Output the [x, y] coordinate of the center of the cell containing the given text.  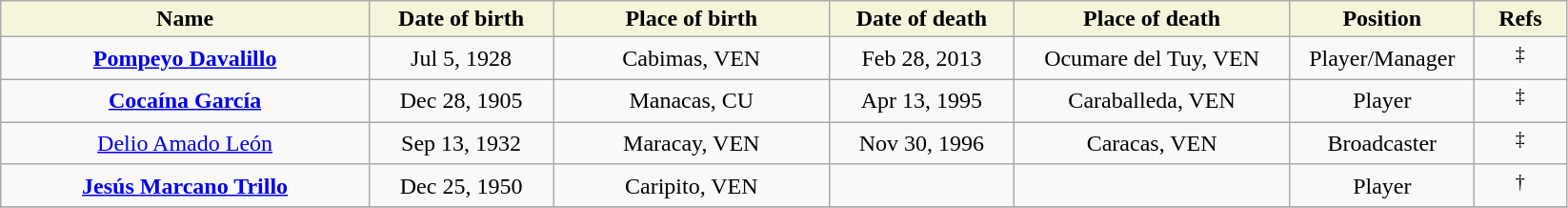
Dec 25, 1950 [461, 185]
Cabimas, VEN [692, 59]
Jul 5, 1928 [461, 59]
Date of birth [461, 19]
Manacas, CU [692, 101]
Broadcaster [1381, 143]
Nov 30, 1996 [922, 143]
Jesús Marcano Trillo [185, 185]
Maracay, VEN [692, 143]
Caripito, VEN [692, 185]
Sep 13, 1932 [461, 143]
Date of death [922, 19]
Pompeyo Davalillo [185, 59]
Caracas, VEN [1152, 143]
Caraballeda, VEN [1152, 101]
Place of birth [692, 19]
Cocaína García [185, 101]
Dec 28, 1905 [461, 101]
Ocumare del Tuy, VEN [1152, 59]
Apr 13, 1995 [922, 101]
Refs [1520, 19]
Position [1381, 19]
† [1520, 185]
Feb 28, 2013 [922, 59]
Delio Amado León [185, 143]
Name [185, 19]
Place of death [1152, 19]
Player/Manager [1381, 59]
